Find where the given text appears and provide that cell's center as (x, y) coordinate. 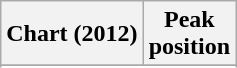
Peakposition (189, 34)
Chart (2012) (72, 34)
